Locate the cell with the specified text and output its (x, y) center coordinate. 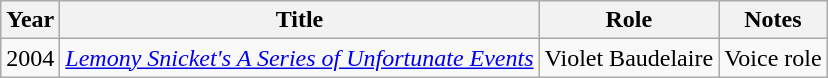
Voice role (774, 58)
2004 (30, 58)
Title (300, 20)
Role (629, 20)
Year (30, 20)
Notes (774, 20)
Violet Baudelaire (629, 58)
Lemony Snicket's A Series of Unfortunate Events (300, 58)
